Output the (x, y) coordinate of the center of the cell containing the given text.  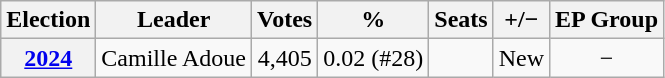
+/− (521, 20)
0.02 (#28) (374, 58)
% (374, 20)
New (521, 58)
Election (48, 20)
Seats (461, 20)
Votes (285, 20)
EP Group (607, 20)
Leader (174, 20)
4,405 (285, 58)
Camille Adoue (174, 58)
− (607, 58)
2024 (48, 58)
